Extract the (X, Y) coordinate from the center of the cell holding the provided text.  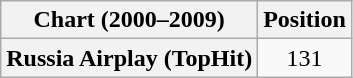
131 (305, 58)
Chart (2000–2009) (130, 20)
Position (305, 20)
Russia Airplay (TopHit) (130, 58)
